Return (x, y) of the center of cell containing provided text 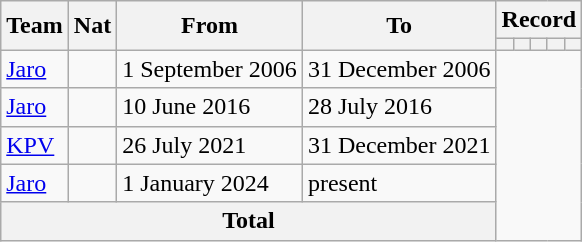
10 June 2016 (210, 107)
Nat (92, 26)
KPV (35, 145)
1 January 2024 (210, 183)
From (210, 26)
1 September 2006 (210, 69)
Record (539, 20)
To (399, 26)
31 December 2006 (399, 69)
present (399, 183)
26 July 2021 (210, 145)
28 July 2016 (399, 107)
Total (248, 221)
Team (35, 26)
31 December 2021 (399, 145)
